Identify which cell holds the provided text, then report its (x, y) central coordinate. 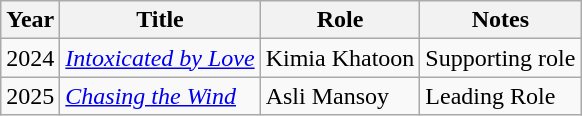
Asli Mansoy (340, 96)
Year (30, 20)
2024 (30, 58)
Chasing the Wind (160, 96)
Leading Role (500, 96)
2025 (30, 96)
Supporting role (500, 58)
Title (160, 20)
Kimia Khatoon (340, 58)
Role (340, 20)
Intoxicated by Love (160, 58)
Notes (500, 20)
